Search for the cell housing the specified text and yield its [X, Y] center coordinate. 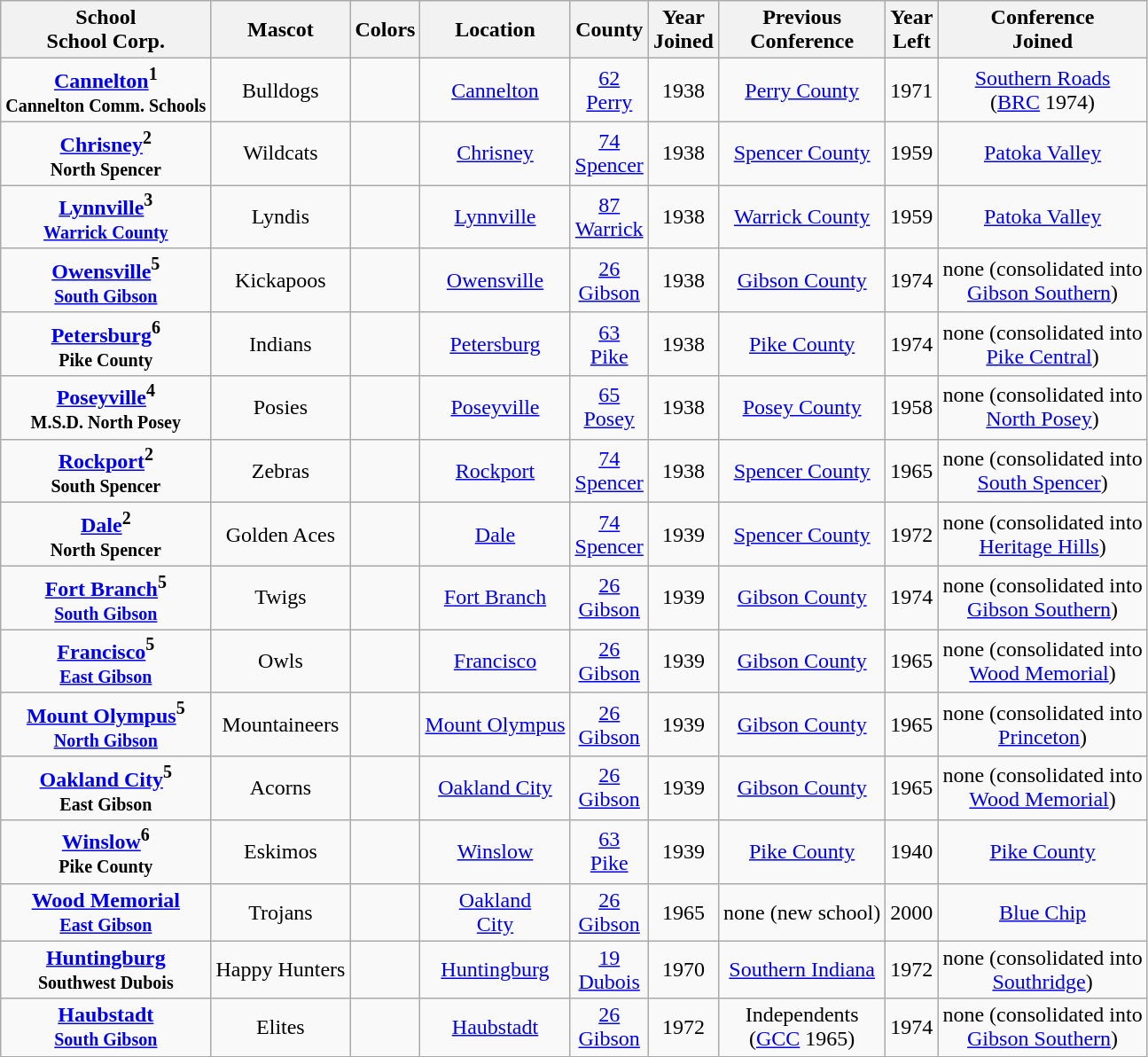
Haubstadt South Gibson [106, 1027]
Independents(GCC 1965) [801, 1027]
Twigs [280, 598]
Cannelton1 Cannelton Comm. Schools [106, 90]
Cannelton [495, 90]
Francisco5 East Gibson [106, 662]
Huntingburg [495, 970]
Wood Memorial East Gibson [106, 912]
Dale [495, 535]
Chrisney2 North Spencer [106, 153]
Petersburg [495, 344]
Acorns [280, 788]
Bulldogs [280, 90]
Owensville [495, 280]
Francisco [495, 662]
Owls [280, 662]
1940 [911, 851]
Winslow6 Pike County [106, 851]
Blue Chip [1043, 912]
87 Warrick [609, 217]
Lyndis [280, 217]
Poseyville [495, 408]
Warrick County [801, 217]
Mascot [280, 30]
Huntingburg Southwest Dubois [106, 970]
Zebras [280, 471]
Southern Indiana [801, 970]
none (consolidated into Heritage Hills) [1043, 535]
Poseyville4 M.S.D. North Posey [106, 408]
Fort Branch5 South Gibson [106, 598]
Mount Olympus5 North Gibson [106, 724]
Oakland City5 East Gibson [106, 788]
Southern Roads(BRC 1974) [1043, 90]
none (new school) [801, 912]
Winslow [495, 851]
Haubstadt [495, 1027]
Wildcats [280, 153]
Indians [280, 344]
Chrisney [495, 153]
none (consolidated into Southridge) [1043, 970]
Eskimos [280, 851]
PreviousConference [801, 30]
Mount Olympus [495, 724]
Mountaineers [280, 724]
1958 [911, 408]
ConferenceJoined [1043, 30]
Posey County [801, 408]
School School Corp. [106, 30]
Petersburg6 Pike County [106, 344]
Rockport [495, 471]
none (consolidated into Pike Central) [1043, 344]
Colors [385, 30]
none (consolidated into North Posey) [1043, 408]
1971 [911, 90]
YearLeft [911, 30]
Elites [280, 1027]
Golden Aces [280, 535]
Location [495, 30]
Happy Hunters [280, 970]
Dale2 North Spencer [106, 535]
Kickapoos [280, 280]
Perry County [801, 90]
Fort Branch [495, 598]
none (consolidated into South Spencer) [1043, 471]
65 Posey [609, 408]
Rockport2 South Spencer [106, 471]
Lynnville3 Warrick County [106, 217]
Posies [280, 408]
County [609, 30]
Trojans [280, 912]
1970 [683, 970]
19 Dubois [609, 970]
Lynnville [495, 217]
Owensville5 South Gibson [106, 280]
YearJoined [683, 30]
none (consolidated into Princeton) [1043, 724]
62 Perry [609, 90]
2000 [911, 912]
